Provide the [X, Y] coordinate of the cell's center where the given text is located.  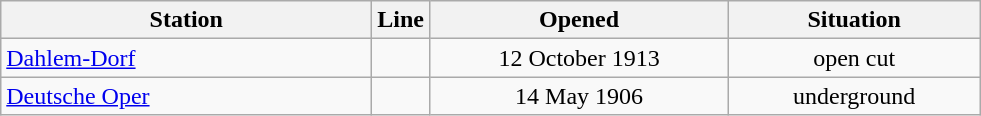
Opened [580, 20]
Dahlem-Dorf [186, 58]
underground [854, 96]
Deutsche Oper [186, 96]
14 May 1906 [580, 96]
Situation [854, 20]
12 October 1913 [580, 58]
Station [186, 20]
open cut [854, 58]
Line [401, 20]
